Pinpoint the cell where the given text exists, returning its [X, Y] midpoint coordinate. 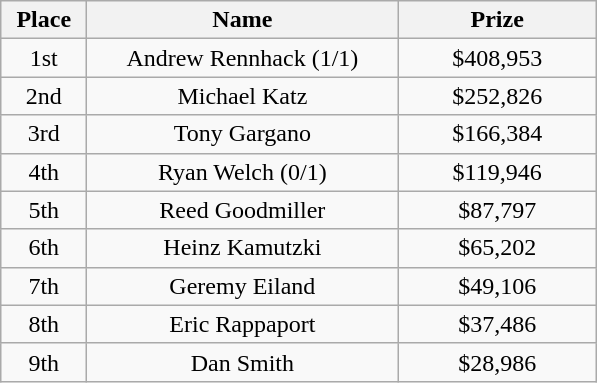
$49,106 [498, 286]
Prize [498, 20]
$28,986 [498, 362]
$87,797 [498, 210]
Andrew Rennhack (1/1) [242, 58]
Tony Gargano [242, 134]
5th [44, 210]
4th [44, 172]
$119,946 [498, 172]
Geremy Eiland [242, 286]
Reed Goodmiller [242, 210]
7th [44, 286]
$166,384 [498, 134]
6th [44, 248]
Dan Smith [242, 362]
2nd [44, 96]
Ryan Welch (0/1) [242, 172]
Eric Rappaport [242, 324]
$37,486 [498, 324]
Name [242, 20]
$252,826 [498, 96]
Heinz Kamutzki [242, 248]
$408,953 [498, 58]
$65,202 [498, 248]
8th [44, 324]
Place [44, 20]
Michael Katz [242, 96]
3rd [44, 134]
9th [44, 362]
1st [44, 58]
